Capture the cell that displays the provided text and extract its [X, Y] central coordinate. 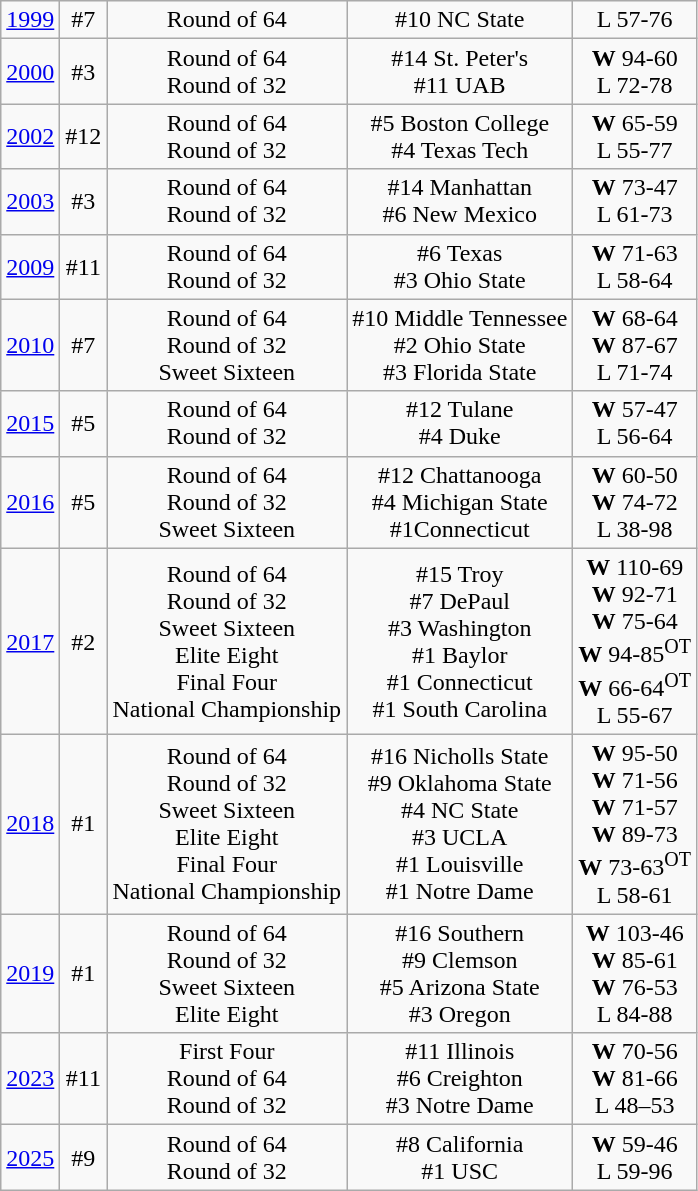
W 73-47L 61-73 [635, 202]
1999 [30, 20]
W 59-46 L 59-96 [635, 1158]
#11 Illinois #6 Creighton #3 Notre Dame [460, 1079]
#14 Manhattan#6 New Mexico [460, 202]
W 71-63L 58-64 [635, 266]
2023 [30, 1079]
#15 Troy#7 DePaul#3 Washington#1 Baylor #1 Connecticut #1 South Carolina [460, 641]
#2 [84, 641]
#8 California#1 USC [460, 1158]
2018 [30, 824]
2009 [30, 266]
W 94-60L 72-78 [635, 72]
#10 NC State [460, 20]
2000 [30, 72]
2003 [30, 202]
First FourRound of 64Round of 32 [227, 1079]
W 110-69W 92-71W 75-64W 94-85OTW 66-64OTL 55-67 [635, 641]
#16 Southern#9 Clemson#5 Arizona State#3 Oregon [460, 974]
#12 Chattanooga#4 Michigan State#1Connecticut [460, 502]
W 103-46W 85-61W 76-53L 84-88 [635, 974]
#6 Texas#3 Ohio State [460, 266]
2025 [30, 1158]
2017 [30, 641]
2019 [30, 974]
Round of 64Round of 32Sweet SixteenElite Eight [227, 974]
W 60-50W 74-72L 38-98 [635, 502]
2016 [30, 502]
2010 [30, 345]
#12 Tulane#4 Duke [460, 424]
Round of 64 [227, 20]
W 70-56 W 81-66 L 48–53 [635, 1079]
#12 [84, 136]
#5 Boston College#4 Texas Tech [460, 136]
W 68-64W 87-67L 71-74 [635, 345]
L 57-76 [635, 20]
2015 [30, 424]
W 95-50W 71-56W 71-57W 89-73W 73-63OTL 58-61 [635, 824]
#9 [84, 1158]
#10 Middle Tennessee#2 Ohio State#3 Florida State [460, 345]
2002 [30, 136]
#16 Nicholls State#9 Oklahoma State#4 NC State#3 UCLA #1 Louisville #1 Notre Dame [460, 824]
W 65-59L 55-77 [635, 136]
W 57-47L 56-64 [635, 424]
#14 St. Peter's#11 UAB [460, 72]
